Find where the given text appears and provide that cell's center as (x, y) coordinate. 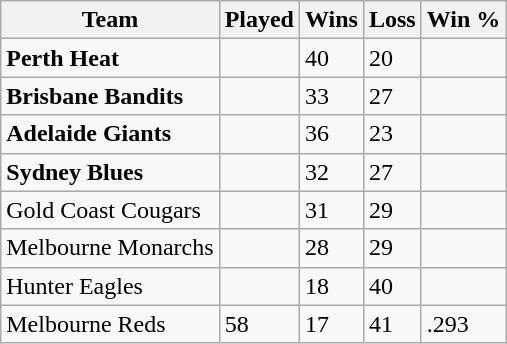
17 (331, 324)
Brisbane Bandits (110, 96)
.293 (464, 324)
33 (331, 96)
Perth Heat (110, 58)
28 (331, 248)
Win % (464, 20)
Loss (392, 20)
Played (259, 20)
Adelaide Giants (110, 134)
18 (331, 286)
Hunter Eagles (110, 286)
23 (392, 134)
Team (110, 20)
Sydney Blues (110, 172)
41 (392, 324)
Melbourne Monarchs (110, 248)
32 (331, 172)
Wins (331, 20)
20 (392, 58)
Gold Coast Cougars (110, 210)
36 (331, 134)
Melbourne Reds (110, 324)
31 (331, 210)
58 (259, 324)
